Scan for the cell matching the given text and deliver its (X, Y) coordinate at center. 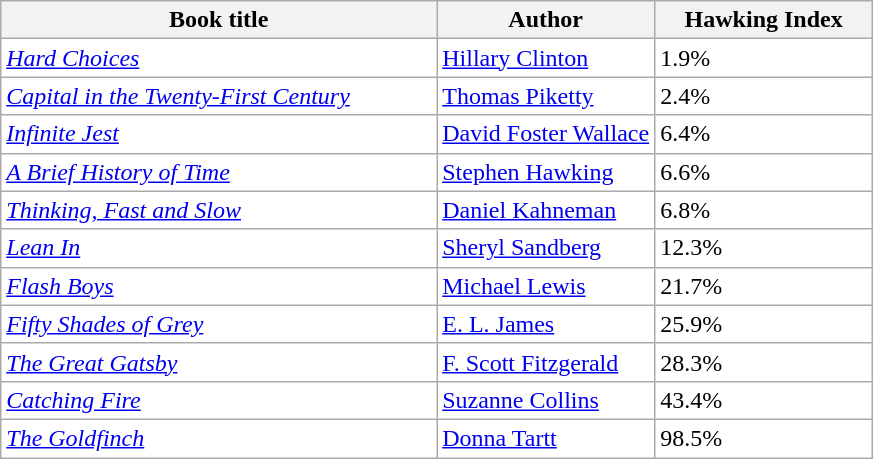
David Foster Wallace (546, 134)
Thomas Piketty (546, 96)
Hard Choices (219, 58)
28.3% (764, 362)
Lean In (219, 248)
Sheryl Sandberg (546, 248)
Fifty Shades of Grey (219, 324)
6.8% (764, 210)
Catching Fire (219, 400)
Daniel Kahneman (546, 210)
21.7% (764, 286)
The Great Gatsby (219, 362)
1.9% (764, 58)
Hillary Clinton (546, 58)
Author (546, 20)
Thinking, Fast and Slow (219, 210)
A Brief History of Time (219, 172)
2.4% (764, 96)
Flash Boys (219, 286)
Suzanne Collins (546, 400)
12.3% (764, 248)
Michael Lewis (546, 286)
Donna Tartt (546, 438)
The Goldfinch (219, 438)
Capital in the Twenty-First Century (219, 96)
Stephen Hawking (546, 172)
F. Scott Fitzgerald (546, 362)
E. L. James (546, 324)
25.9% (764, 324)
98.5% (764, 438)
6.4% (764, 134)
43.4% (764, 400)
Infinite Jest (219, 134)
Book title (219, 20)
6.6% (764, 172)
Hawking Index (764, 20)
